Output the [x, y] coordinate of the center of the cell containing the given text.  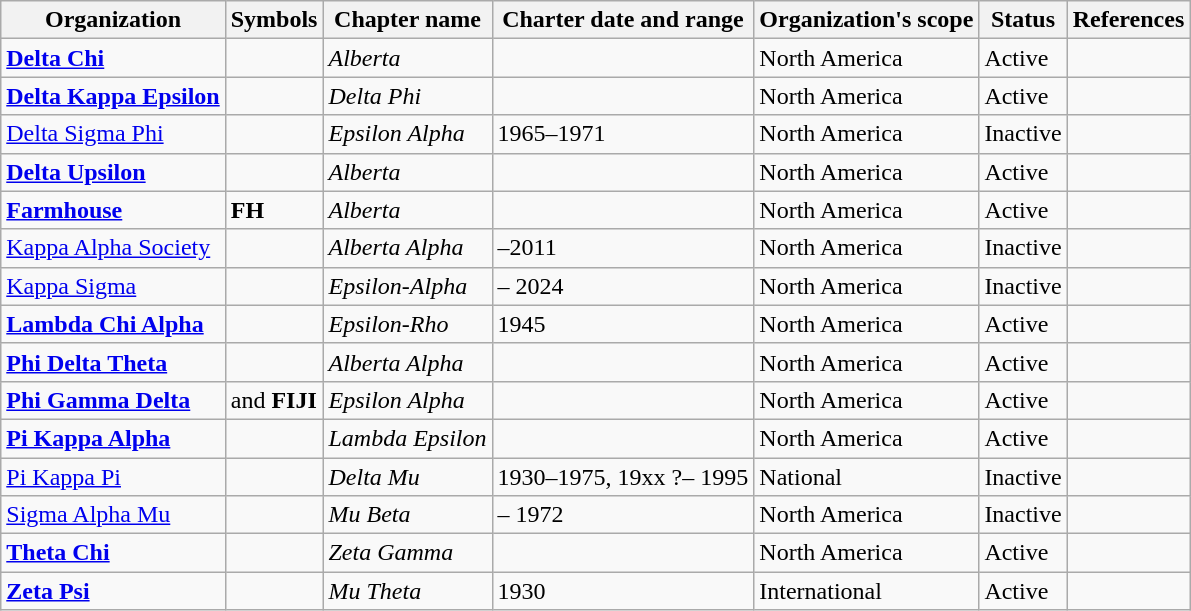
Epsilon-Alpha [408, 286]
1930 [623, 591]
Epsilon-Rho [408, 324]
Organization's scope [866, 20]
Zeta Gamma [408, 553]
1945 [623, 324]
Theta Chi [113, 553]
Lambda Epsilon [408, 438]
Delta Sigma Phi [113, 134]
International [866, 591]
National [866, 477]
Farmhouse [113, 210]
Mu Beta [408, 515]
Delta Mu [408, 477]
Charter date and range [623, 20]
– 1972 [623, 515]
Delta Chi [113, 58]
Delta Phi [408, 96]
Zeta Psi [113, 591]
Delta Kappa Epsilon [113, 96]
1965–1971 [623, 134]
Chapter name [408, 20]
Pi Kappa Pi [113, 477]
Lambda Chi Alpha [113, 324]
Pi Kappa Alpha [113, 438]
Kappa Sigma [113, 286]
References [1128, 20]
FH [274, 210]
Phi Delta Theta [113, 362]
Mu Theta [408, 591]
Phi Gamma Delta [113, 400]
Sigma Alpha Mu [113, 515]
– 2024 [623, 286]
and FIJI [274, 400]
Organization [113, 20]
Status [1023, 20]
Delta Upsilon [113, 172]
1930–1975, 19xx ?– 1995 [623, 477]
–2011 [623, 248]
Symbols [274, 20]
Kappa Alpha Society [113, 248]
